From the cell containing the given text, extract its center point as [x, y] coordinate. 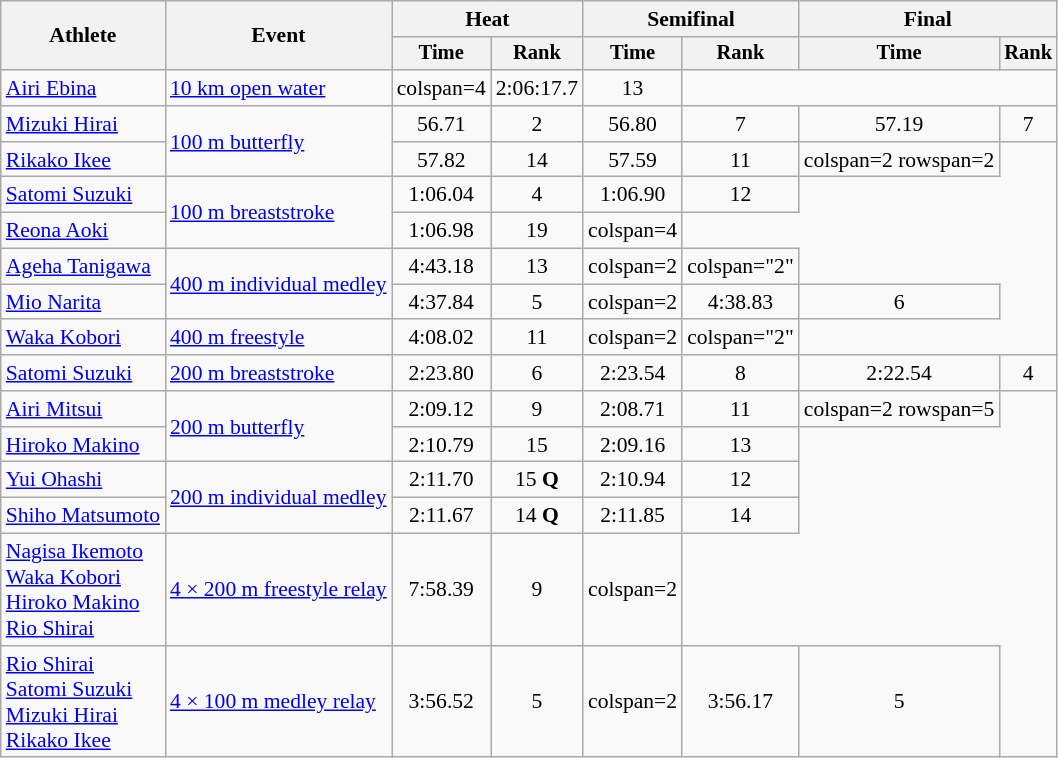
Hiroko Makino [83, 445]
Yui Ohashi [83, 480]
Semifinal [691, 19]
4 × 200 m freestyle relay [278, 590]
colspan=2 rowspan=5 [900, 409]
2:23.54 [632, 373]
2:11.67 [442, 516]
Rio ShiraiSatomi SuzukiMizuki HiraiRikako Ikee [83, 702]
Reona Aoki [83, 231]
Mio Narita [83, 302]
200 m butterfly [278, 426]
2:09.12 [442, 409]
200 m individual medley [278, 498]
15 [537, 445]
2:10.79 [442, 445]
1:06.98 [442, 231]
Waka Kobori [83, 338]
2:10.94 [632, 480]
Airi Ebina [83, 88]
57.82 [442, 160]
1:06.04 [442, 195]
Athlete [83, 36]
Airi Mitsui [83, 409]
56.71 [442, 124]
200 m breaststroke [278, 373]
2:23.80 [442, 373]
4:38.83 [740, 302]
Shiho Matsumoto [83, 516]
4:37.84 [442, 302]
2:22.54 [900, 373]
7:58.39 [442, 590]
Event [278, 36]
100 m breaststroke [278, 212]
4 × 100 m medley relay [278, 702]
57.59 [632, 160]
colspan=2 rowspan=2 [900, 160]
15 Q [537, 480]
2:11.85 [632, 516]
19 [537, 231]
Final [928, 19]
2:09.16 [632, 445]
Mizuki Hirai [83, 124]
Heat [488, 19]
Nagisa IkemotoWaka KoboriHiroko MakinoRio Shirai [83, 590]
1:06.90 [632, 195]
56.80 [632, 124]
8 [740, 373]
Ageha Tanigawa [83, 267]
400 m individual medley [278, 284]
57.19 [900, 124]
Rikako Ikee [83, 160]
3:56.17 [740, 702]
2:06:17.7 [537, 88]
2:08.71 [632, 409]
400 m freestyle [278, 338]
4:08.02 [442, 338]
3:56.52 [442, 702]
10 km open water [278, 88]
100 m butterfly [278, 142]
14 Q [537, 516]
4:43.18 [442, 267]
2:11.70 [442, 480]
2 [537, 124]
